Extract the [x, y] coordinate from the center of the cell holding the provided text.  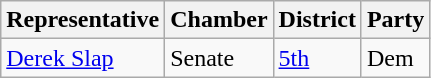
Senate [219, 58]
Derek Slap [83, 58]
5th [317, 58]
Dem [395, 58]
Party [395, 20]
Chamber [219, 20]
District [317, 20]
Representative [83, 20]
